Provide the [X, Y] coordinate of the cell's center where the given text is located.  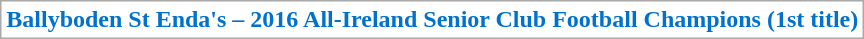
Ballyboden St Enda's – 2016 All-Ireland Senior Club Football Champions (1st title) [432, 20]
